Provide the (x, y) coordinate of the cell's center where the given text is located.  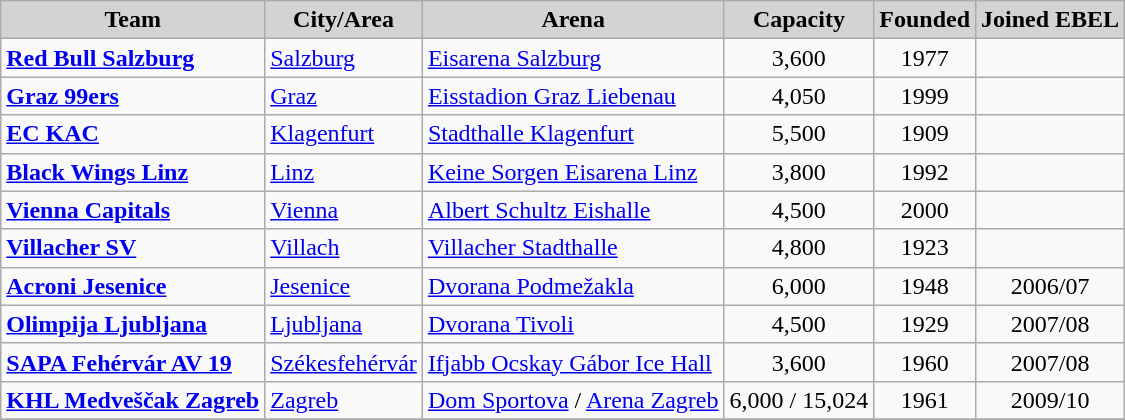
Dvorana Podmežakla (573, 286)
City/Area (344, 20)
2000 (925, 210)
Vienna (344, 210)
Dom Sportova / Arena Zagreb (573, 400)
Graz 99ers (133, 96)
4,800 (799, 248)
Acroni Jesenice (133, 286)
KHL Medveščak Zagreb (133, 400)
2009/10 (1050, 400)
Linz (344, 172)
Zagreb (344, 400)
6,000 (799, 286)
EC KAC (133, 134)
Joined EBEL (1050, 20)
Eisstadion Graz Liebenau (573, 96)
4,050 (799, 96)
1923 (925, 248)
1960 (925, 362)
1948 (925, 286)
1977 (925, 58)
Albert Schultz Eishalle (573, 210)
Vienna Capitals (133, 210)
3,800 (799, 172)
1961 (925, 400)
Jesenice (344, 286)
5,500 (799, 134)
Villach (344, 248)
Székesfehérvár (344, 362)
Capacity (799, 20)
Black Wings Linz (133, 172)
Dvorana Tivoli (573, 324)
Klagenfurt (344, 134)
Red Bull Salzburg (133, 58)
2006/07 (1050, 286)
Eisarena Salzburg (573, 58)
6,000 / 15,024 (799, 400)
Stadthalle Klagenfurt (573, 134)
Graz (344, 96)
Olimpija Ljubljana (133, 324)
Ifjabb Ocskay Gábor Ice Hall (573, 362)
Team (133, 20)
1992 (925, 172)
Keine Sorgen Eisarena Linz (573, 172)
Arena (573, 20)
1999 (925, 96)
Founded (925, 20)
Ljubljana (344, 324)
Salzburg (344, 58)
Villacher SV (133, 248)
1929 (925, 324)
Villacher Stadthalle (573, 248)
SAPA Fehérvár AV 19 (133, 362)
1909 (925, 134)
